Return the [x, y] coordinate for the center point of the cell that contains the specified text.  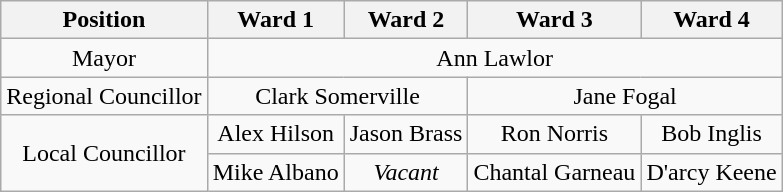
Ward 2 [406, 20]
Jane Fogal [625, 96]
Local Councillor [104, 153]
Bob Inglis [712, 134]
Ron Norris [554, 134]
Vacant [406, 172]
Ward 3 [554, 20]
Ward 1 [276, 20]
Clark Somerville [338, 96]
Chantal Garneau [554, 172]
Ward 4 [712, 20]
Jason Brass [406, 134]
Alex Hilson [276, 134]
D'arcy Keene [712, 172]
Regional Councillor [104, 96]
Position [104, 20]
Ann Lawlor [494, 58]
Mayor [104, 58]
Mike Albano [276, 172]
